From the cell containing the given text, extract its center point as (X, Y) coordinate. 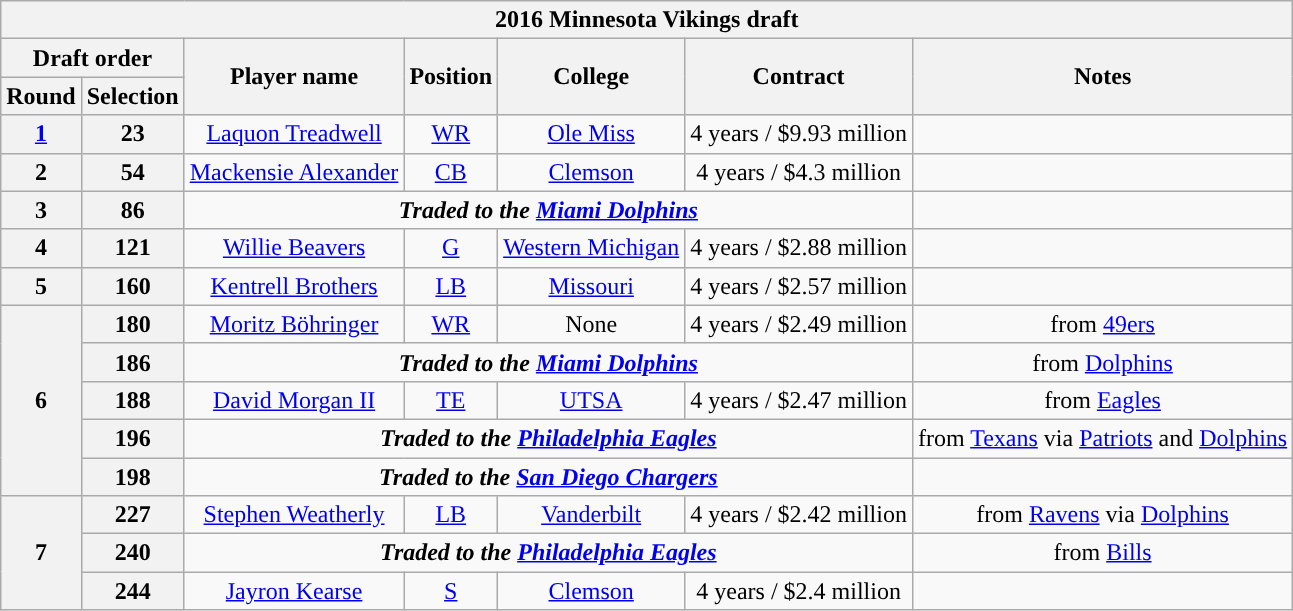
186 (132, 362)
4 years / $2.42 million (799, 515)
CB (451, 172)
188 (132, 400)
Contract (799, 77)
Western Michigan (592, 248)
4 years / $9.93 million (799, 134)
4 years / $2.49 million (799, 324)
Position (451, 77)
from Dolphins (1102, 362)
4 years / $2.47 million (799, 400)
from Eagles (1102, 400)
240 (132, 553)
from Texans via Patriots and Dolphins (1102, 438)
Willie Beavers (294, 248)
TE (451, 400)
Player name (294, 77)
5 (41, 286)
86 (132, 210)
None (592, 324)
College (592, 77)
Kentrell Brothers (294, 286)
UTSA (592, 400)
4 years / $2.4 million (799, 591)
121 (132, 248)
4 years / $4.3 million (799, 172)
from Ravens via Dolphins (1102, 515)
Selection (132, 96)
4 years / $2.57 million (799, 286)
180 (132, 324)
David Morgan II (294, 400)
Ole Miss (592, 134)
Round (41, 96)
196 (132, 438)
4 years / $2.88 million (799, 248)
23 (132, 134)
2016 Minnesota Vikings draft (647, 20)
54 (132, 172)
Laquon Treadwell (294, 134)
Draft order (92, 58)
S (451, 591)
6 (41, 400)
Stephen Weatherly (294, 515)
1 (41, 134)
Notes (1102, 77)
2 (41, 172)
4 (41, 248)
Traded to the San Diego Chargers (548, 477)
198 (132, 477)
Vanderbilt (592, 515)
244 (132, 591)
Missouri (592, 286)
Jayron Kearse (294, 591)
227 (132, 515)
3 (41, 210)
from Bills (1102, 553)
Moritz Böhringer (294, 324)
7 (41, 553)
from 49ers (1102, 324)
G (451, 248)
Mackensie Alexander (294, 172)
160 (132, 286)
